Search for the cell housing the specified text and yield its (x, y) center coordinate. 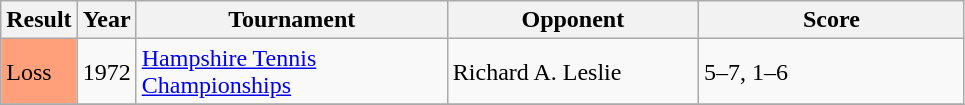
Loss (39, 72)
Hampshire Tennis Championships (292, 72)
Result (39, 20)
Richard A. Leslie (572, 72)
Year (106, 20)
Tournament (292, 20)
Score (831, 20)
1972 (106, 72)
Opponent (572, 20)
5–7, 1–6 (831, 72)
